Detect which cell encompasses the target text, then output its (X, Y) center coordinate. 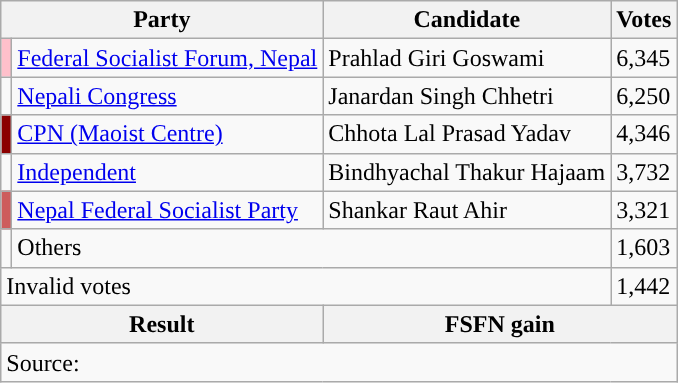
1,603 (644, 248)
3,732 (644, 172)
Result (162, 324)
1,442 (644, 286)
4,346 (644, 134)
FSFN gain (500, 324)
Candidate (467, 20)
6,250 (644, 96)
Janardan Singh Chhetri (467, 96)
6,345 (644, 58)
CPN (Maoist Centre) (168, 134)
3,321 (644, 210)
Shankar Raut Ahir (467, 210)
Nepali Congress (168, 96)
Chhota Lal Prasad Yadav (467, 134)
Others (312, 248)
Federal Socialist Forum, Nepal (168, 58)
Prahlad Giri Goswami (467, 58)
Party (162, 20)
Votes (644, 20)
Nepal Federal Socialist Party (168, 210)
Independent (168, 172)
Source: (339, 362)
Invalid votes (306, 286)
Bindhyachal Thakur Hajaam (467, 172)
